For the text-containing cell, return its midpoint in [x, y] coordinate format. 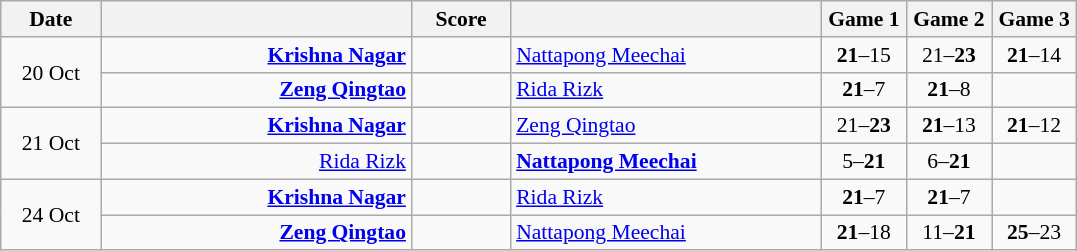
Game 3 [1034, 19]
Game 2 [948, 19]
21–15 [864, 55]
24 Oct [51, 214]
Game 1 [864, 19]
11–21 [948, 233]
20 Oct [51, 72]
6–21 [948, 162]
Date [51, 19]
21–18 [864, 233]
21–12 [1034, 126]
21 Oct [51, 144]
21–13 [948, 126]
5–21 [864, 162]
21–14 [1034, 55]
25–23 [1034, 233]
21–8 [948, 90]
Score [461, 19]
